Provide the (x, y) coordinate of the cell's center where the given text is located.  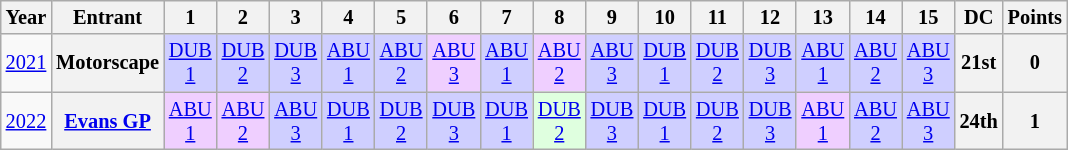
13 (822, 17)
8 (560, 17)
Year (26, 17)
24th (979, 121)
15 (928, 17)
2 (244, 17)
Entrant (108, 17)
14 (876, 17)
12 (770, 17)
2022 (26, 121)
2021 (26, 63)
Points (1035, 17)
21st (979, 63)
11 (718, 17)
3 (296, 17)
DC (979, 17)
9 (612, 17)
6 (454, 17)
10 (664, 17)
5 (402, 17)
Evans GP (108, 121)
Motorscape (108, 63)
4 (348, 17)
7 (506, 17)
0 (1035, 63)
